Detect which cell encompasses the target text, then output its [X, Y] center coordinate. 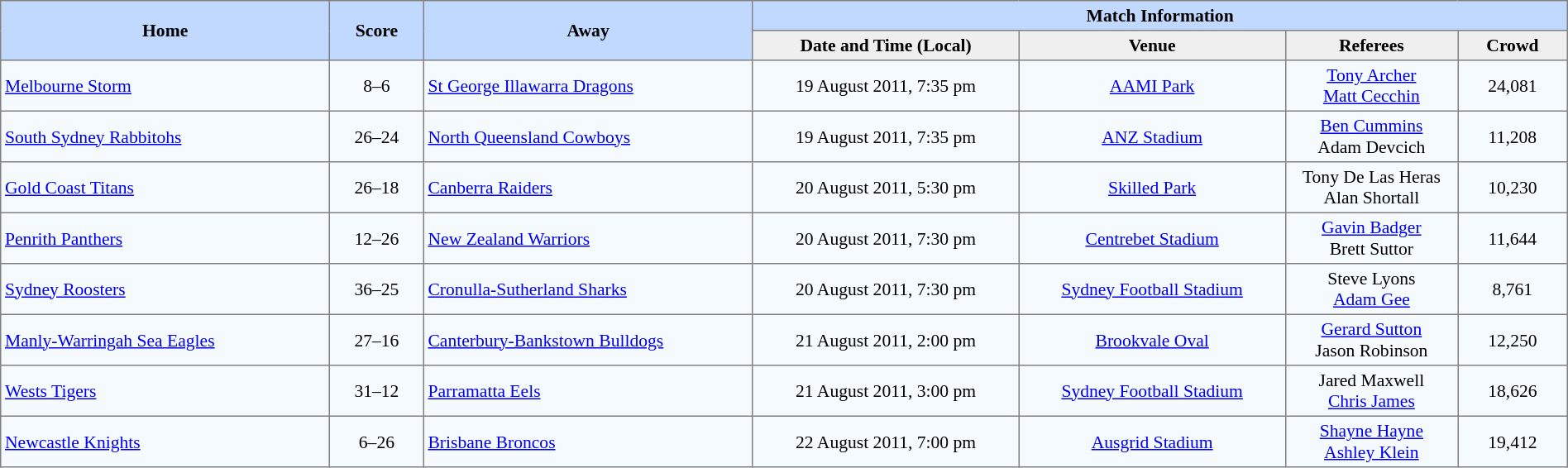
Skilled Park [1152, 188]
Ausgrid Stadium [1152, 442]
27–16 [377, 340]
26–18 [377, 188]
Jared MaxwellChris James [1371, 391]
12,250 [1513, 340]
Steve LyonsAdam Gee [1371, 289]
Ben CumminsAdam Devcich [1371, 136]
22 August 2011, 7:00 pm [886, 442]
Home [165, 31]
Referees [1371, 45]
Tony De Las HerasAlan Shortall [1371, 188]
Brookvale Oval [1152, 340]
South Sydney Rabbitohs [165, 136]
Newcastle Knights [165, 442]
Brisbane Broncos [588, 442]
26–24 [377, 136]
8,761 [1513, 289]
24,081 [1513, 86]
Wests Tigers [165, 391]
Shayne HayneAshley Klein [1371, 442]
31–12 [377, 391]
Gold Coast Titans [165, 188]
Tony ArcherMatt Cecchin [1371, 86]
Away [588, 31]
Canterbury-Bankstown Bulldogs [588, 340]
St George Illawarra Dragons [588, 86]
Gerard SuttonJason Robinson [1371, 340]
11,644 [1513, 238]
Canberra Raiders [588, 188]
Penrith Panthers [165, 238]
Crowd [1513, 45]
Cronulla-Sutherland Sharks [588, 289]
Match Information [1159, 16]
10,230 [1513, 188]
21 August 2011, 2:00 pm [886, 340]
Melbourne Storm [165, 86]
6–26 [377, 442]
New Zealand Warriors [588, 238]
AAMI Park [1152, 86]
North Queensland Cowboys [588, 136]
Centrebet Stadium [1152, 238]
20 August 2011, 5:30 pm [886, 188]
18,626 [1513, 391]
Parramatta Eels [588, 391]
ANZ Stadium [1152, 136]
8–6 [377, 86]
36–25 [377, 289]
19,412 [1513, 442]
Date and Time (Local) [886, 45]
Gavin BadgerBrett Suttor [1371, 238]
Venue [1152, 45]
11,208 [1513, 136]
12–26 [377, 238]
Score [377, 31]
Manly-Warringah Sea Eagles [165, 340]
Sydney Roosters [165, 289]
21 August 2011, 3:00 pm [886, 391]
